Search for the cell housing the specified text and yield its (x, y) center coordinate. 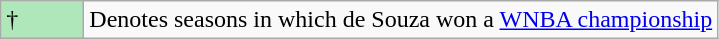
† (42, 20)
Denotes seasons in which de Souza won a WNBA championship (401, 20)
